Identify which cell holds the provided text, then report its [x, y] central coordinate. 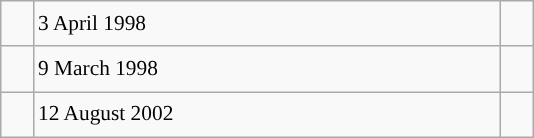
3 April 1998 [267, 24]
12 August 2002 [267, 114]
9 March 1998 [267, 68]
